From the cell containing the given text, extract its center point as [X, Y] coordinate. 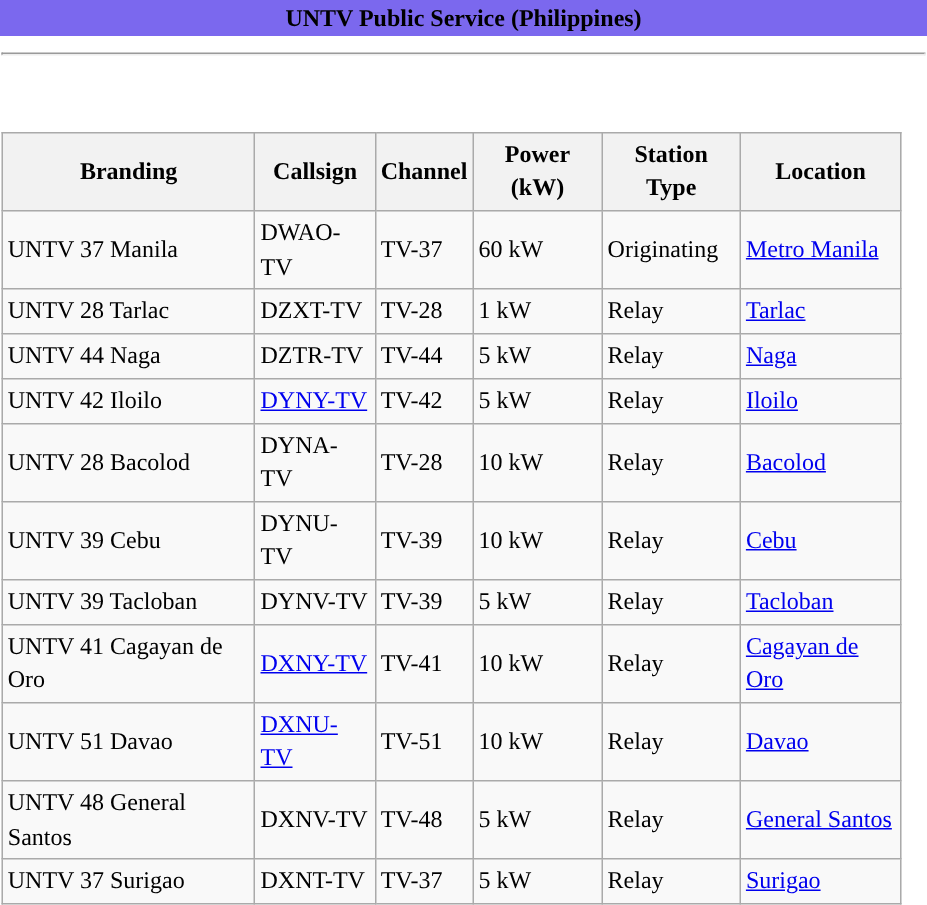
TV-42 [424, 400]
Power (kW) [538, 171]
Tacloban [820, 602]
DXNY-TV [315, 663]
DYNV-TV [315, 602]
Tarlac [820, 312]
Naga [820, 356]
DYNU-TV [315, 540]
60 kW [538, 250]
Callsign [315, 171]
Branding [128, 171]
TV-41 [424, 663]
UNTV 39 Tacloban [128, 602]
Cagayan de Oro [820, 663]
Location [820, 171]
UNTV 39 Cebu [128, 540]
TV-48 [424, 820]
UNTV 41 Cagayan de Oro [128, 663]
DYNY-TV [315, 400]
Surigao [820, 882]
TV-44 [424, 356]
DYNA-TV [315, 462]
UNTV 48 General Santos [128, 820]
UNTV Public Service (Philippines) [464, 18]
Cebu [820, 540]
DXNV-TV [315, 820]
Iloilo [820, 400]
UNTV 28 Bacolod [128, 462]
UNTV 51 Davao [128, 742]
DXNT-TV [315, 882]
Originating [671, 250]
General Santos [820, 820]
UNTV 37 Manila [128, 250]
DXNU-TV [315, 742]
DWAO-TV [315, 250]
Davao [820, 742]
Metro Manila [820, 250]
Bacolod [820, 462]
Station Type [671, 171]
UNTV 44 Naga [128, 356]
DZXT-TV [315, 312]
UNTV 42 Iloilo [128, 400]
UNTV 28 Tarlac [128, 312]
TV-51 [424, 742]
UNTV 37 Surigao [128, 882]
1 kW [538, 312]
DZTR-TV [315, 356]
Channel [424, 171]
